Determine the (X, Y) coordinate at the center of the cell enclosing the given text.  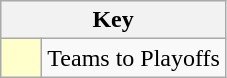
Key (114, 20)
Teams to Playoffs (134, 58)
